Return the (x, y) coordinate for the center point of the cell that contains the specified text.  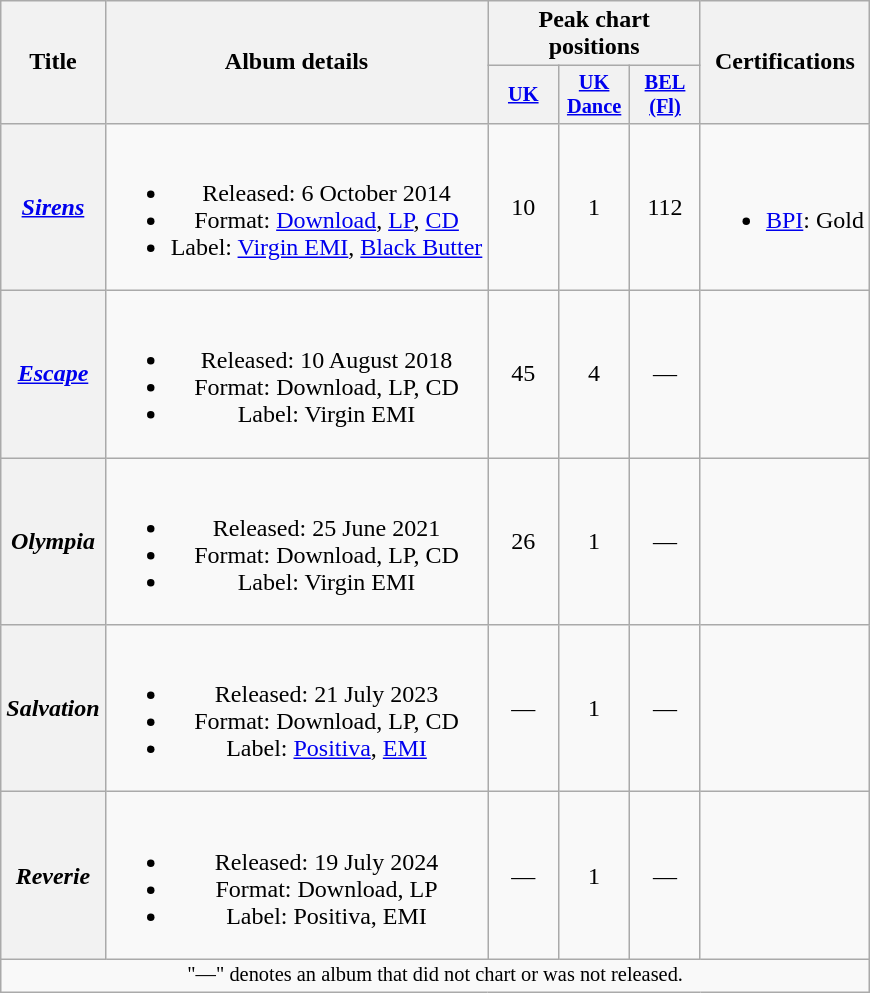
Escape (53, 374)
Peak chart positions (594, 34)
Album details (296, 62)
Olympia (53, 542)
BEL (Fl) (666, 95)
112 (666, 206)
BPI: Gold (784, 206)
Salvation (53, 708)
Released: 6 October 2014Format: Download, LP, CDLabel: Virgin EMI, Black Butter (296, 206)
26 (524, 542)
10 (524, 206)
Released: 10 August 2018Format: Download, LP, CDLabel: Virgin EMI (296, 374)
Released: 19 July 2024Format: Download, LPLabel: Positiva, EMI (296, 876)
Released: 21 July 2023Format: Download, LP, CDLabel: Positiva, EMI (296, 708)
Title (53, 62)
UK Dance (594, 95)
Released: 25 June 2021Format: Download, LP, CDLabel: Virgin EMI (296, 542)
"—" denotes an album that did not chart or was not released. (436, 976)
UK (524, 95)
Reverie (53, 876)
45 (524, 374)
Sirens (53, 206)
4 (594, 374)
Certifications (784, 62)
